For the text-containing cell, return its midpoint in [x, y] coordinate format. 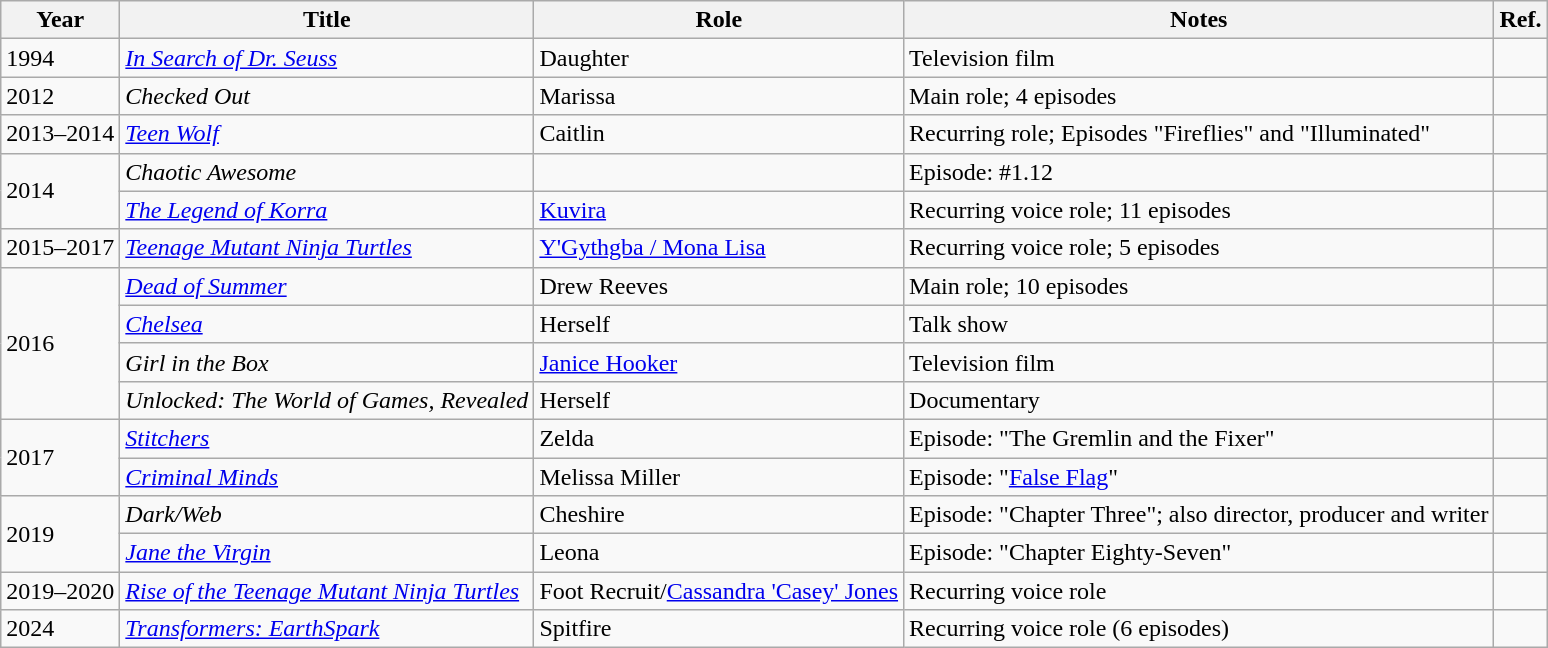
Leona [719, 553]
Girl in the Box [327, 362]
Main role; 10 episodes [1199, 286]
Ref. [1520, 20]
Janice Hooker [719, 362]
Notes [1199, 20]
Talk show [1199, 324]
The Legend of Korra [327, 210]
1994 [60, 58]
Documentary [1199, 400]
Recurring voice role; 11 episodes [1199, 210]
Recurring voice role; 5 episodes [1199, 248]
Kuvira [719, 210]
Dark/Web [327, 515]
Main role; 4 episodes [1199, 96]
Dead of Summer [327, 286]
2012 [60, 96]
2019 [60, 534]
Spitfire [719, 629]
Zelda [719, 438]
Recurring voice role [1199, 591]
Recurring voice role (6 episodes) [1199, 629]
2014 [60, 191]
Chelsea [327, 324]
Episode: "Chapter Eighty-Seven" [1199, 553]
Drew Reeves [719, 286]
Episode: "Chapter Three"; also director, producer and writer [1199, 515]
Criminal Minds [327, 477]
Teen Wolf [327, 134]
Daughter [719, 58]
Marissa [719, 96]
Recurring role; Episodes "Fireflies" and "Illuminated" [1199, 134]
Cheshire [719, 515]
Checked Out [327, 96]
Episode: "The Gremlin and the Fixer" [1199, 438]
Foot Recruit/Cassandra 'Casey' Jones [719, 591]
Y'Gythgba / Mona Lisa [719, 248]
Title [327, 20]
Episode: "False Flag" [1199, 477]
2024 [60, 629]
Transformers: EarthSpark [327, 629]
Jane the Virgin [327, 553]
Episode: #1.12 [1199, 172]
Stitchers [327, 438]
Melissa Miller [719, 477]
2015–2017 [60, 248]
Rise of the Teenage Mutant Ninja Turtles [327, 591]
Teenage Mutant Ninja Turtles [327, 248]
Unlocked: The World of Games, Revealed [327, 400]
Role [719, 20]
Year [60, 20]
Chaotic Awesome [327, 172]
Caitlin [719, 134]
2017 [60, 457]
2016 [60, 343]
2013–2014 [60, 134]
2019–2020 [60, 591]
In Search of Dr. Seuss [327, 58]
